Capture the cell that displays the provided text and extract its (X, Y) central coordinate. 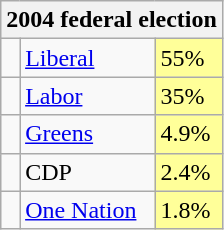
35% (189, 96)
CDP (88, 172)
1.8% (189, 210)
Greens (88, 134)
4.9% (189, 134)
Liberal (88, 58)
2.4% (189, 172)
One Nation (88, 210)
55% (189, 58)
2004 federal election (112, 20)
Labor (88, 96)
